Identify which cell holds the provided text, then report its [X, Y] central coordinate. 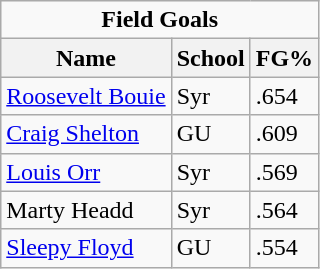
.654 [284, 96]
Marty Headd [86, 210]
.569 [284, 172]
FG% [284, 58]
Field Goals [160, 20]
Craig Shelton [86, 134]
Louis Orr [86, 172]
.564 [284, 210]
.554 [284, 248]
.609 [284, 134]
Name [86, 58]
Sleepy Floyd [86, 248]
Roosevelt Bouie [86, 96]
School [210, 58]
